Return the [X, Y] coordinate for the center point of the cell that contains the specified text.  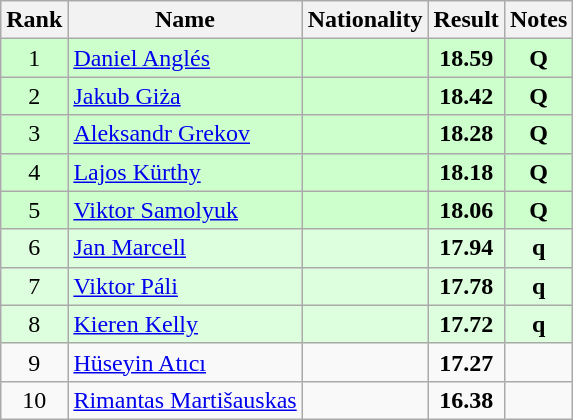
10 [34, 400]
Rank [34, 20]
Jan Marcell [185, 248]
Notes [538, 20]
17.78 [466, 286]
18.18 [466, 172]
Viktor Samolyuk [185, 210]
Daniel Anglés [185, 58]
5 [34, 210]
18.06 [466, 210]
17.94 [466, 248]
Aleksandr Grekov [185, 134]
Viktor Páli [185, 286]
2 [34, 96]
Jakub Giża [185, 96]
Hüseyin Atıcı [185, 362]
Kieren Kelly [185, 324]
7 [34, 286]
Name [185, 20]
9 [34, 362]
17.27 [466, 362]
17.72 [466, 324]
18.42 [466, 96]
6 [34, 248]
18.59 [466, 58]
Lajos Kürthy [185, 172]
Nationality [365, 20]
16.38 [466, 400]
3 [34, 134]
4 [34, 172]
Rimantas Martišauskas [185, 400]
18.28 [466, 134]
1 [34, 58]
8 [34, 324]
Result [466, 20]
